Scan for the cell matching the given text and deliver its [x, y] coordinate at center. 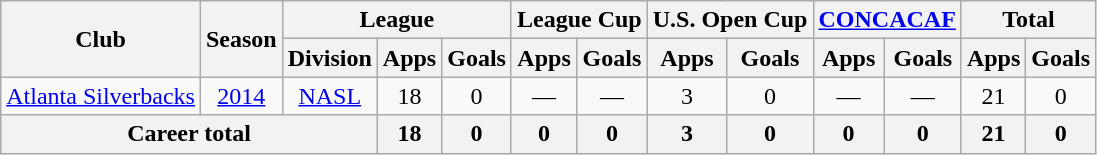
Total [1028, 20]
Atlanta Silverbacks [101, 96]
Division [330, 58]
League Cup [579, 20]
Club [101, 39]
Career total [190, 134]
CONCACAF [887, 20]
League [396, 20]
NASL [330, 96]
Season [241, 39]
U.S. Open Cup [730, 20]
2014 [241, 96]
